Find where the given text appears and provide that cell's center as (X, Y) coordinate. 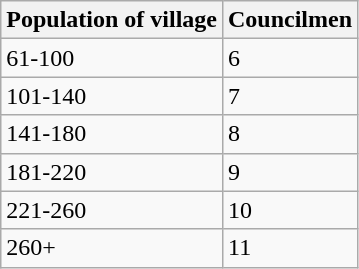
Councilmen (290, 20)
260+ (112, 248)
7 (290, 96)
9 (290, 172)
181-220 (112, 172)
221-260 (112, 210)
8 (290, 134)
101-140 (112, 96)
Population of village (112, 20)
61-100 (112, 58)
6 (290, 58)
141-180 (112, 134)
10 (290, 210)
11 (290, 248)
